Capture the cell that displays the provided text and extract its (X, Y) central coordinate. 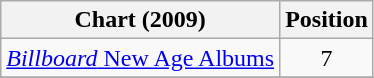
7 (327, 58)
Billboard New Age Albums (140, 58)
Position (327, 20)
Chart (2009) (140, 20)
